For the text-containing cell, return its midpoint in (X, Y) coordinate format. 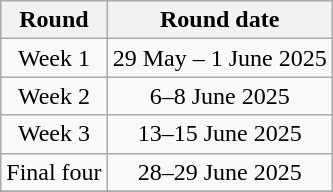
Week 1 (54, 58)
Week 2 (54, 96)
13–15 June 2025 (220, 134)
Week 3 (54, 134)
Final four (54, 172)
29 May – 1 June 2025 (220, 58)
28–29 June 2025 (220, 172)
Round (54, 20)
Round date (220, 20)
6–8 June 2025 (220, 96)
